Capture the cell that displays the provided text and extract its [x, y] central coordinate. 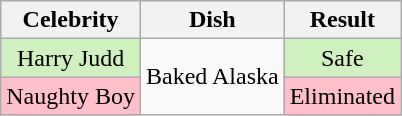
Eliminated [342, 96]
Harry Judd [71, 58]
Dish [212, 20]
Celebrity [71, 20]
Naughty Boy [71, 96]
Safe [342, 58]
Result [342, 20]
Baked Alaska [212, 77]
